Find where the given text appears and provide that cell's center as [x, y] coordinate. 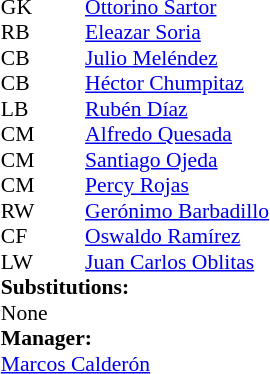
Santiago Ojeda [177, 160]
Manager: [135, 339]
LW [24, 262]
Juan Carlos Oblitas [177, 262]
CF [24, 237]
Percy Rojas [177, 185]
LB [24, 109]
RW [24, 211]
Eleazar Soria [177, 33]
Gerónimo Barbadillo [177, 211]
Héctor Chumpitaz [177, 83]
Substitutions: [135, 287]
Julio Meléndez [177, 58]
None [24, 313]
Oswaldo Ramírez [177, 237]
Alfredo Quesada [177, 135]
RB [24, 33]
Rubén Díaz [177, 109]
